Pinpoint the cell where the given text exists, returning its (X, Y) midpoint coordinate. 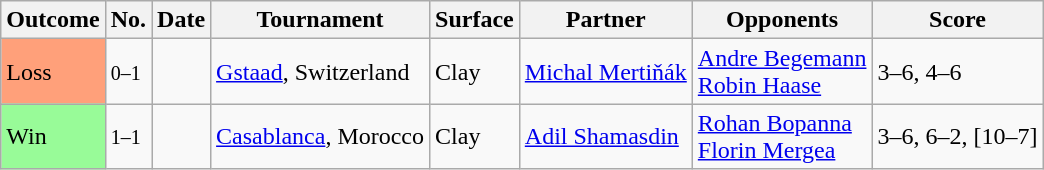
No. (128, 20)
3–6, 6–2, [10–7] (958, 136)
Casablanca, Morocco (320, 136)
Michal Mertiňák (606, 72)
Tournament (320, 20)
Win (53, 136)
1–1 (128, 136)
Partner (606, 20)
0–1 (128, 72)
Surface (475, 20)
3–6, 4–6 (958, 72)
Rohan Bopanna Florin Mergea (782, 136)
Andre Begemann Robin Haase (782, 72)
Loss (53, 72)
Opponents (782, 20)
Adil Shamasdin (606, 136)
Score (958, 20)
Outcome (53, 20)
Date (182, 20)
Gstaad, Switzerland (320, 72)
